Find where the given text appears and provide that cell's center as (x, y) coordinate. 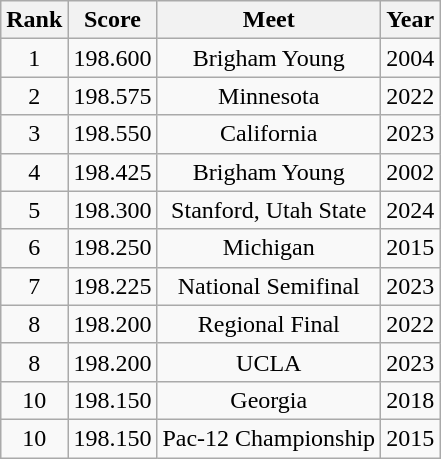
3 (34, 134)
198.600 (112, 58)
5 (34, 210)
UCLA (269, 362)
2024 (410, 210)
Year (410, 20)
1 (34, 58)
6 (34, 248)
Score (112, 20)
Stanford, Utah State (269, 210)
National Semifinal (269, 286)
2002 (410, 172)
198.250 (112, 248)
Pac-12 Championship (269, 438)
198.225 (112, 286)
198.425 (112, 172)
Rank (34, 20)
4 (34, 172)
California (269, 134)
198.575 (112, 96)
Regional Final (269, 324)
Minnesota (269, 96)
Georgia (269, 400)
2018 (410, 400)
Michigan (269, 248)
198.550 (112, 134)
198.300 (112, 210)
7 (34, 286)
2 (34, 96)
Meet (269, 20)
2004 (410, 58)
